Pinpoint the cell where the given text exists, returning its (x, y) midpoint coordinate. 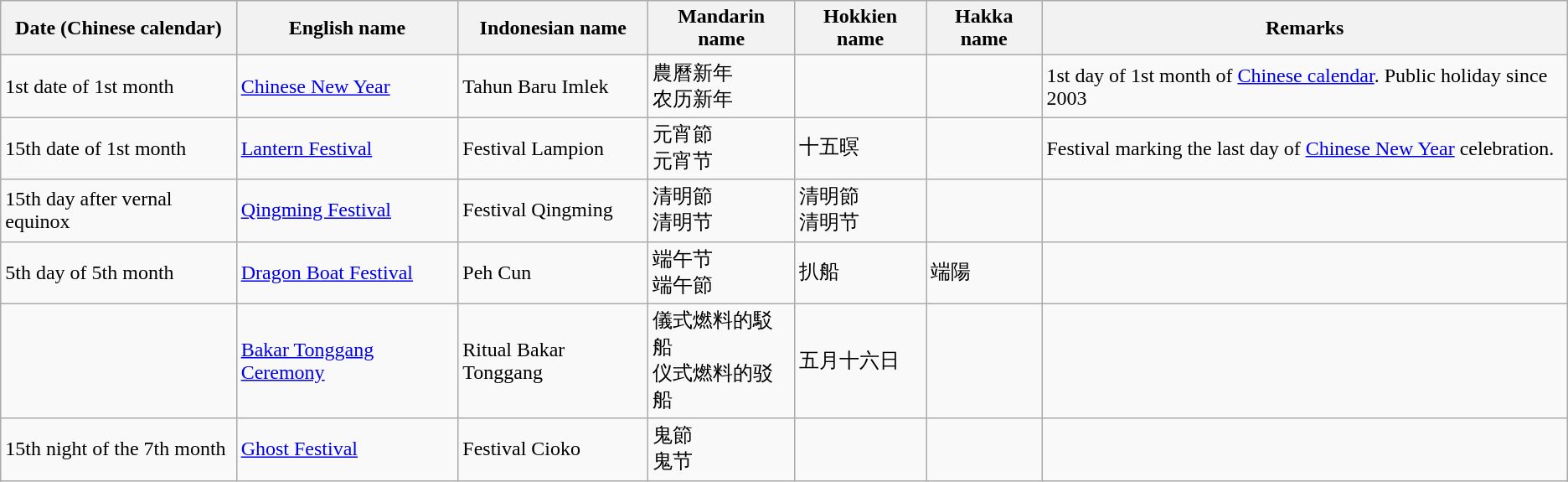
Indonesian name (553, 29)
1st day of 1st month of Chinese calendar. Public holiday since 2003 (1305, 86)
English name (347, 29)
15th night of the 7th month (119, 449)
15th date of 1st month (119, 148)
Ritual Bakar Tonggang (553, 360)
鬼節鬼节 (722, 449)
Festival marking the last day of Chinese New Year celebration. (1305, 148)
Tahun Baru Imlek (553, 86)
Festival Lampion (553, 148)
農曆新年农历新年 (722, 86)
Dragon Boat Festival (347, 272)
15th day after vernal equinox (119, 210)
Remarks (1305, 29)
Mandarin name (722, 29)
Festival Qingming (553, 210)
Chinese New Year (347, 86)
Festival Cioko (553, 449)
Peh Cun (553, 272)
1st date of 1st month (119, 86)
端陽 (984, 272)
扒船 (861, 272)
端午节端午節 (722, 272)
Hokkien name (861, 29)
Hakka name (984, 29)
元宵節元宵节 (722, 148)
5th day of 5th month (119, 272)
五月十六日 (861, 360)
十五暝 (861, 148)
Date (Chinese calendar) (119, 29)
Lantern Festival (347, 148)
Ghost Festival (347, 449)
Bakar Tonggang Ceremony (347, 360)
Qingming Festival (347, 210)
儀式燃料的駁船仪式燃料的驳船 (722, 360)
